Capture the cell that displays the provided text and extract its [x, y] central coordinate. 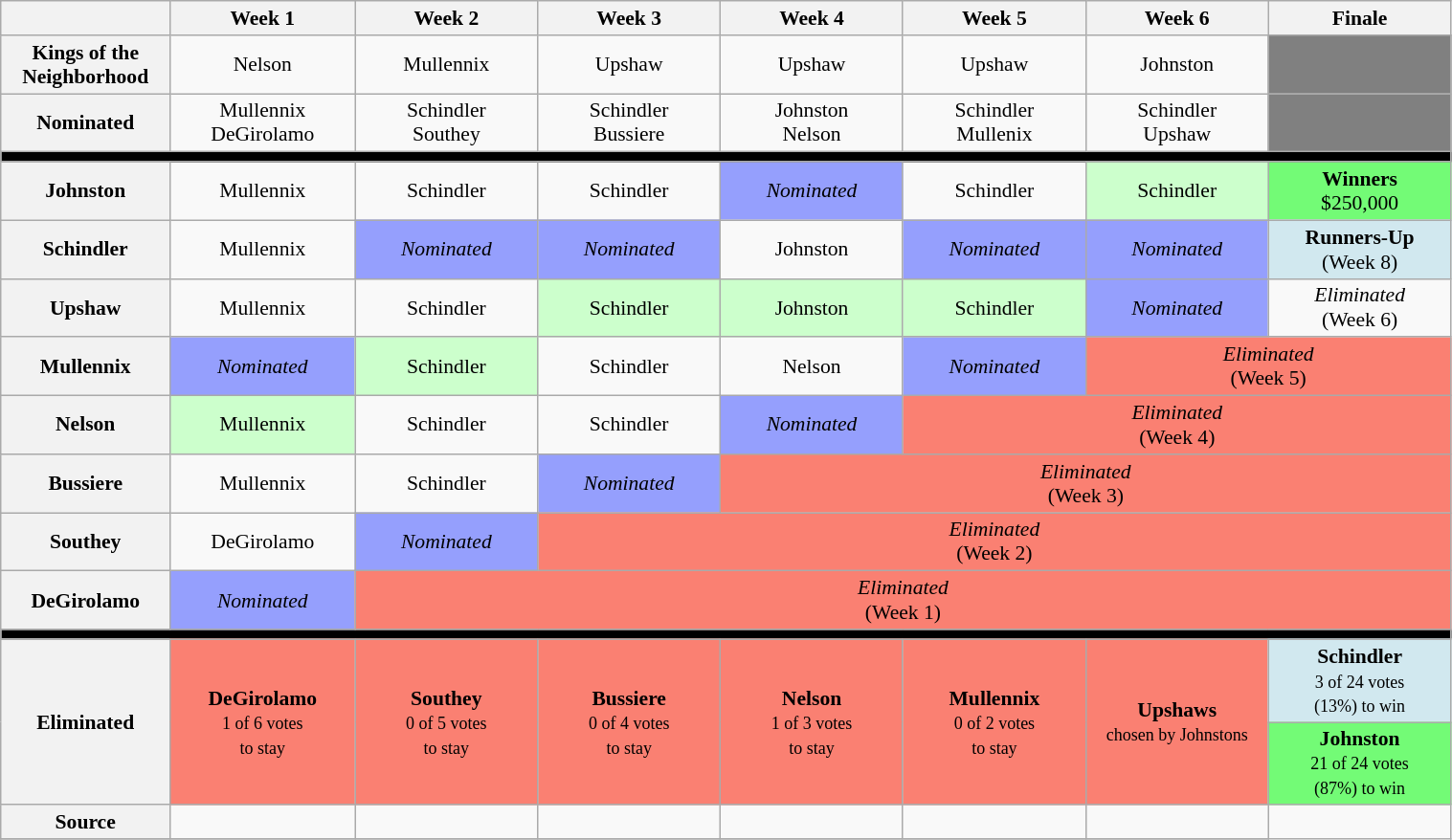
Eliminated(Week 5) [1268, 367]
Eliminated [86, 721]
MullennixDeGirolamo [262, 122]
Southey [86, 542]
SchindlerSouthey [446, 122]
Schindler3 of 24 votes (13%) to win [1359, 681]
DeGirolamo1 of 6 votesto stay [262, 721]
Week 6 [1177, 18]
Eliminated(Week 1) [904, 601]
Johnston 21 of 24 votes (87%) to win [1359, 763]
Eliminated(Week 6) [1359, 308]
Eliminated(Week 4) [1177, 425]
SchindlerMullenix [994, 122]
Week 4 [812, 18]
Upshawschosen by Johnstons [1177, 721]
Southey0 of 5 votesto stay [446, 721]
Source [86, 823]
Mullennix 0 of 2 votes to stay [994, 721]
Week 1 [262, 18]
Bussiere0 of 4 votes to stay [630, 721]
SchindlerBussiere [630, 122]
Week 3 [630, 18]
Nelson 1 of 3 votes to stay [812, 721]
SchindlerUpshaw [1177, 122]
Week 5 [994, 18]
Bussiere [86, 484]
Runners-Up(Week 8) [1359, 249]
Winners$250,000 [1359, 191]
Finale [1359, 18]
Week 2 [446, 18]
Eliminated(Week 2) [994, 542]
Eliminated(Week 3) [1085, 484]
JohnstonNelson [812, 122]
Kings of the Neighborhood [86, 65]
